Identify which cell holds the provided text, then report its [x, y] central coordinate. 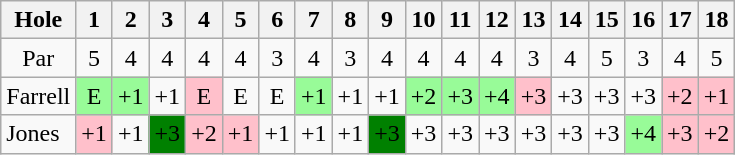
Farrell [38, 96]
14 [570, 20]
7 [314, 20]
Par [38, 58]
18 [716, 20]
17 [680, 20]
16 [644, 20]
12 [496, 20]
11 [460, 20]
10 [424, 20]
15 [606, 20]
Hole [38, 20]
Jones [38, 134]
9 [388, 20]
6 [278, 20]
13 [534, 20]
1 [94, 20]
2 [130, 20]
8 [350, 20]
